Scan for the cell matching the given text and deliver its (X, Y) coordinate at center. 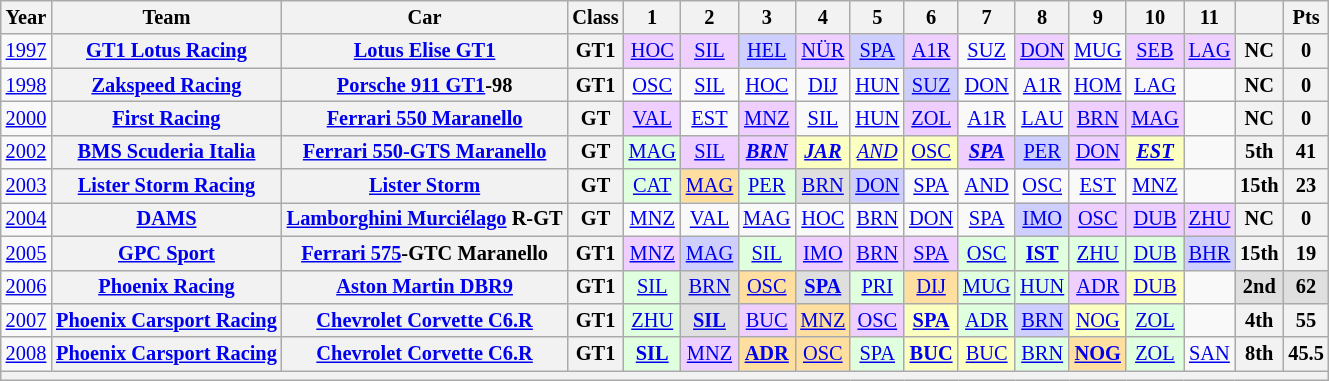
2008 (26, 354)
2nd (1259, 287)
2007 (26, 320)
10 (1154, 17)
Ferrari 575-GTC Maranello (425, 253)
NÜR (822, 51)
2004 (26, 219)
DAMS (166, 219)
3 (766, 17)
7 (986, 17)
Zakspeed Racing (166, 85)
9 (1098, 17)
Lister Storm Racing (166, 186)
BHR (1210, 253)
2 (710, 17)
8th (1259, 354)
55 (1306, 320)
Phoenix Racing (166, 287)
BMS Scuderia Italia (166, 152)
1998 (26, 85)
Pts (1306, 17)
Car (425, 17)
6 (931, 17)
HOM (1098, 85)
Aston Martin DBR9 (425, 287)
11 (1210, 17)
19 (1306, 253)
2003 (26, 186)
GPC Sport (166, 253)
Lamborghini Murciélago R-GT (425, 219)
Lotus Elise GT1 (425, 51)
Porsche 911 GT1-98 (425, 85)
5th (1259, 152)
41 (1306, 152)
HEL (766, 51)
First Racing (166, 118)
4 (822, 17)
SEB (1154, 51)
JAR (822, 152)
GT1 Lotus Racing (166, 51)
5 (877, 17)
Lister Storm (425, 186)
LAU (1042, 118)
45.5 (1306, 354)
4th (1259, 320)
23 (1306, 186)
PRI (877, 287)
2005 (26, 253)
1 (652, 17)
2006 (26, 287)
2000 (26, 118)
2002 (26, 152)
Year (26, 17)
IST (1042, 253)
Ferrari 550 Maranello (425, 118)
SAN (1210, 354)
Ferrari 550-GTS Maranello (425, 152)
1997 (26, 51)
Class (595, 17)
Team (166, 17)
62 (1306, 287)
CAT (652, 186)
8 (1042, 17)
